Scan for the cell matching the given text and deliver its [X, Y] coordinate at center. 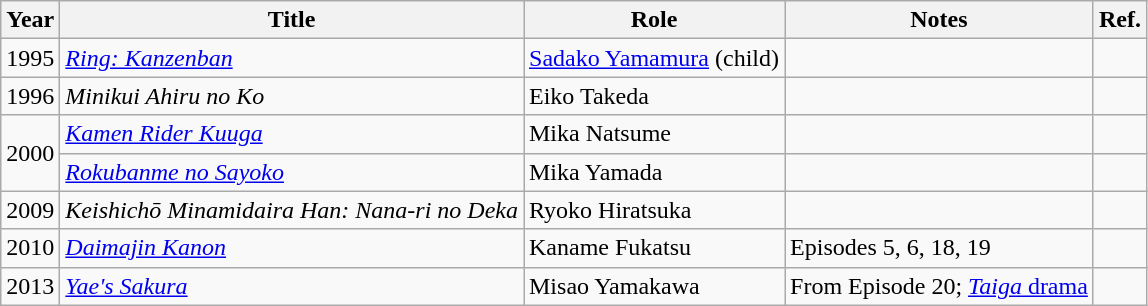
Ring: Kanzenban [292, 58]
2000 [30, 153]
Rokubanme no Sayoko [292, 172]
Yae's Sakura [292, 286]
Title [292, 20]
Sadako Yamamura (child) [654, 58]
Year [30, 20]
Episodes 5, 6, 18, 19 [940, 248]
Minikui Ahiru no Ko [292, 96]
From Episode 20; Taiga drama [940, 286]
Ref. [1120, 20]
2009 [30, 210]
Ryoko Hiratsuka [654, 210]
2013 [30, 286]
Mika Yamada [654, 172]
Daimajin Kanon [292, 248]
Keishichō Minamidaira Han: Nana-ri no Deka [292, 210]
2010 [30, 248]
Eiko Takeda [654, 96]
1995 [30, 58]
Misao Yamakawa [654, 286]
Kaname Fukatsu [654, 248]
Notes [940, 20]
Role [654, 20]
Kamen Rider Kuuga [292, 134]
Mika Natsume [654, 134]
1996 [30, 96]
